Provide the (X, Y) coordinate of the cell's center where the given text is located.  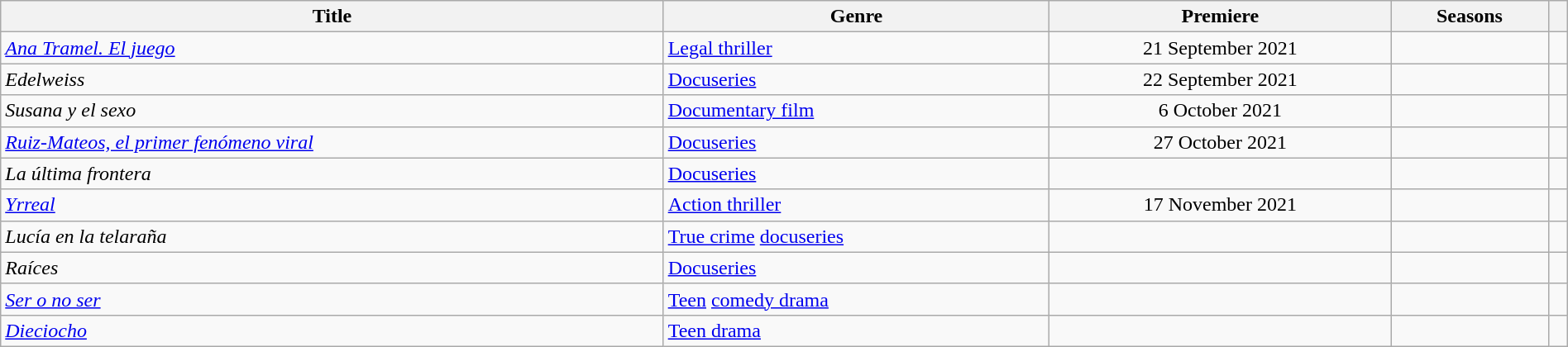
Dieciocho (332, 330)
27 October 2021 (1221, 142)
Title (332, 17)
Ser o no ser (332, 299)
La última frontera (332, 173)
Legal thriller (857, 48)
Ruiz-Mateos, el primer fenómeno viral (332, 142)
Susana y el sexo (332, 111)
22 September 2021 (1221, 79)
Premiere (1221, 17)
Seasons (1470, 17)
17 November 2021 (1221, 205)
Ana Tramel. El juego (332, 48)
21 September 2021 (1221, 48)
Lucía en la telaraña (332, 236)
Teen drama (857, 330)
Documentary film (857, 111)
Edelweiss (332, 79)
Genre (857, 17)
6 October 2021 (1221, 111)
Raíces (332, 268)
Action thriller (857, 205)
Teen comedy drama (857, 299)
True crime docuseries (857, 236)
Yrreal (332, 205)
